Provide the (X, Y) coordinate of the cell's center where the given text is located.  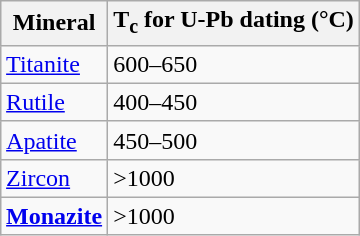
600–650 (234, 64)
Apatite (54, 140)
Rutile (54, 102)
Titanite (54, 64)
Tc for U-Pb dating (°C) (234, 23)
450–500 (234, 140)
Zircon (54, 178)
Monazite (54, 216)
Mineral (54, 23)
400–450 (234, 102)
